Provide the [X, Y] coordinate of the cell's center where the given text is located.  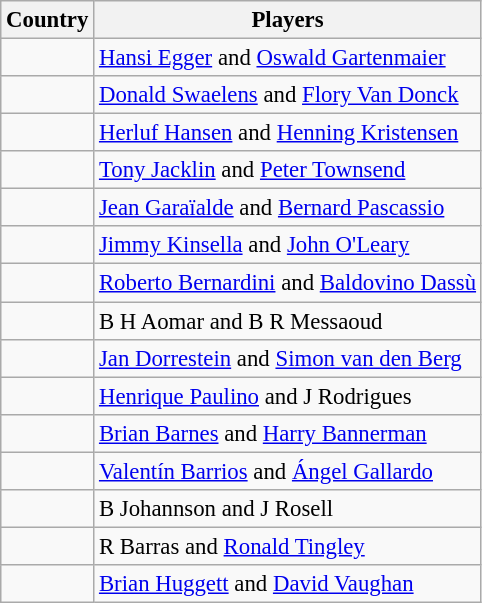
Players [288, 20]
R Barras and Ronald Tingley [288, 546]
Tony Jacklin and Peter Townsend [288, 170]
Jimmy Kinsella and John O'Leary [288, 245]
B H Aomar and B R Messaoud [288, 321]
Jan Dorrestein and Simon van den Berg [288, 358]
Herluf Hansen and Henning Kristensen [288, 133]
Hansi Egger and Oswald Gartenmaier [288, 58]
Donald Swaelens and Flory Van Donck [288, 95]
Jean Garaïalde and Bernard Pascassio [288, 208]
B Johannson and J Rosell [288, 509]
Brian Huggett and David Vaughan [288, 584]
Brian Barnes and Harry Bannerman [288, 433]
Country [48, 20]
Henrique Paulino and J Rodrigues [288, 396]
Roberto Bernardini and Baldovino Dassù [288, 283]
Valentín Barrios and Ángel Gallardo [288, 471]
